For the text-containing cell, return its midpoint in (X, Y) coordinate format. 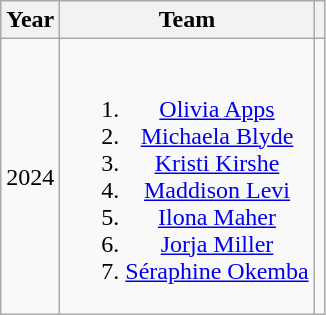
Olivia Apps Michaela Blyde Kristi Kirshe Maddison Levi Ilona Maher Jorja Miller Séraphine Okemba (187, 176)
Team (187, 20)
Year (30, 20)
2024 (30, 176)
